Determine the (x, y) coordinate at the center of the cell enclosing the given text.  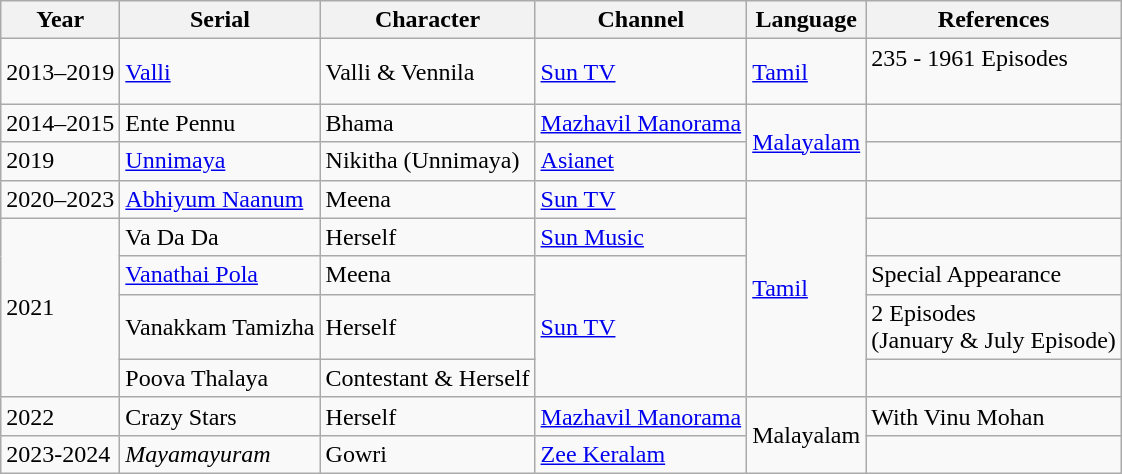
Ente Pennu (220, 123)
References (994, 20)
Zee Keralam (641, 454)
Mayamayuram (220, 454)
Bhama (428, 123)
2 Episodes(January & July Episode) (994, 326)
2014–2015 (60, 123)
Contestant & Herself (428, 378)
Unnimaya (220, 161)
Vanathai Pola (220, 275)
With Vinu Mohan (994, 416)
Va Da Da (220, 237)
2022 (60, 416)
235 - 1961 Episodes (994, 72)
Vanakkam Tamizha (220, 326)
Special Appearance (994, 275)
Sun Music (641, 237)
Crazy Stars (220, 416)
Year (60, 20)
Poova Thalaya (220, 378)
Channel (641, 20)
2021 (60, 308)
Language (806, 20)
Asianet (641, 161)
Valli & Vennila (428, 72)
2019 (60, 161)
2020–2023 (60, 199)
Valli (220, 72)
Gowri (428, 454)
Character (428, 20)
Serial (220, 20)
2023-2024 (60, 454)
Nikitha (Unnimaya) (428, 161)
2013–2019 (60, 72)
Abhiyum Naanum (220, 199)
